Detect which cell encompasses the target text, then output its (X, Y) center coordinate. 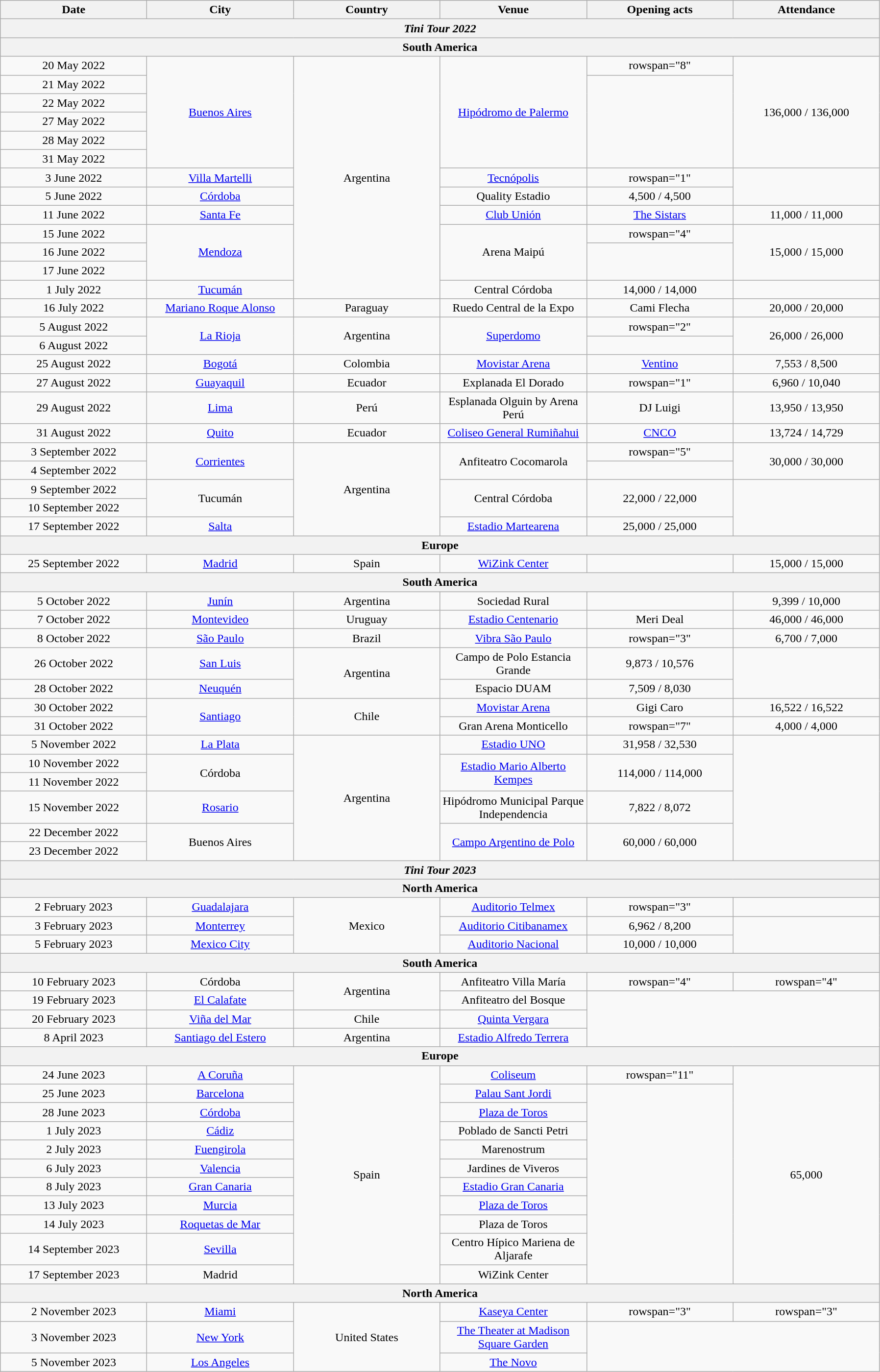
Explanada El Dorado (513, 383)
Venue (513, 10)
Barcelona (220, 1093)
25 August 2022 (73, 364)
Miami (220, 1312)
11 June 2022 (73, 215)
23 December 2022 (73, 851)
9,399 / 10,000 (807, 601)
28 October 2022 (73, 689)
Hipódromo Municipal Parque Independencia (513, 807)
3 February 2023 (73, 926)
14,000 / 14,000 (660, 289)
1 July 2023 (73, 1131)
11 November 2022 (73, 782)
Esplanada Olguin by Arena Perú (513, 408)
19 February 2023 (73, 1000)
Country (367, 10)
15 June 2022 (73, 234)
4 September 2022 (73, 470)
2 February 2023 (73, 907)
Estadio Martearena (513, 526)
9 September 2022 (73, 489)
22,000 / 22,000 (660, 498)
Poblado de Sancti Petri (513, 1131)
Superdomo (513, 336)
Auditorio Citibanamex (513, 926)
Roquetas de Mar (220, 1224)
25 September 2022 (73, 564)
Anfiteatro Villa María (513, 982)
Ruedo Central de la Expo (513, 308)
20 May 2022 (73, 66)
Kaseya Center (513, 1312)
24 June 2023 (73, 1075)
Espacio DUAM (513, 689)
Opening acts (660, 10)
A Coruña (220, 1075)
Bogotá (220, 364)
Guayaquil (220, 383)
5 June 2022 (73, 196)
2 July 2023 (73, 1149)
15 November 2022 (73, 807)
10,000 / 10,000 (660, 944)
Valencia (220, 1168)
114,000 / 114,000 (660, 772)
3 November 2023 (73, 1337)
60,000 / 60,000 (660, 842)
4,000 / 4,000 (807, 726)
Sociedad Rural (513, 601)
17 September 2023 (73, 1275)
Palau Sant Jordi (513, 1093)
22 May 2022 (73, 103)
11,000 / 11,000 (807, 215)
Los Angeles (220, 1362)
Lima (220, 408)
6 August 2022 (73, 345)
Quinta Vergara (513, 1019)
4,500 / 4,500 (660, 196)
Tecnópolis (513, 177)
20 February 2023 (73, 1019)
The Theater at Madison Square Garden (513, 1337)
5 August 2022 (73, 327)
Marenostrum (513, 1149)
Junín (220, 601)
Gran Arena Monticello (513, 726)
City (220, 10)
DJ Luigi (660, 408)
29 August 2022 (73, 408)
Mendoza (220, 252)
17 June 2022 (73, 271)
25 June 2023 (73, 1093)
31 October 2022 (73, 726)
Brazil (367, 638)
Centro Hípico Mariena de Aljarafe (513, 1249)
5 October 2022 (73, 601)
Murcia (220, 1205)
14 September 2023 (73, 1249)
rowspan="2" (660, 327)
27 May 2022 (73, 121)
rowspan="11" (660, 1075)
3 June 2022 (73, 177)
La Plata (220, 745)
17 September 2022 (73, 526)
22 December 2022 (73, 832)
16 July 2022 (73, 308)
Cádiz (220, 1131)
Auditorio Nacional (513, 944)
20,000 / 20,000 (807, 308)
Santiago del Estero (220, 1037)
30 October 2022 (73, 707)
Colombia (367, 364)
21 May 2022 (73, 84)
8 October 2022 (73, 638)
Quality Estadio (513, 196)
10 September 2022 (73, 507)
Neuquén (220, 689)
3 September 2022 (73, 452)
7 October 2022 (73, 620)
Villa Martelli (220, 177)
5 November 2022 (73, 745)
Quito (220, 433)
Paraguay (367, 308)
El Calafate (220, 1000)
30,000 / 30,000 (807, 461)
31 August 2022 (73, 433)
Hipódromo de Palermo (513, 112)
Jardines de Viveros (513, 1168)
New York (220, 1337)
10 February 2023 (73, 982)
The Novo (513, 1362)
14 July 2023 (73, 1224)
São Paulo (220, 638)
Corrientes (220, 461)
Estadio Alfredo Terrera (513, 1037)
16 June 2022 (73, 252)
Perú (367, 408)
Date (73, 10)
Coliseo General Rumiñahui (513, 433)
26,000 / 26,000 (807, 336)
13 July 2023 (73, 1205)
6,962 / 8,200 (660, 926)
Campo de Polo Estancia Grande (513, 663)
Guadalajara (220, 907)
Mariano Roque Alonso (220, 308)
136,000 / 136,000 (807, 112)
Vibra São Paulo (513, 638)
Mexico City (220, 944)
16,522 / 16,522 (807, 707)
7,553 / 8,500 (807, 364)
Anfiteatro del Bosque (513, 1000)
5 November 2023 (73, 1362)
8 April 2023 (73, 1037)
31,958 / 32,530 (660, 745)
Coliseum (513, 1075)
10 November 2022 (73, 763)
Sevilla (220, 1249)
Montevideo (220, 620)
Salta (220, 526)
Santiago (220, 717)
Club Unión (513, 215)
46,000 / 46,000 (807, 620)
Mexico (367, 926)
6,960 / 10,040 (807, 383)
6,700 / 7,000 (807, 638)
Estadio Centenario (513, 620)
The Sistars (660, 215)
Tini Tour 2022 (440, 28)
Gigi Caro (660, 707)
13,950 / 13,950 (807, 408)
Estadio Gran Canaria (513, 1187)
Anfiteatro Cocomarola (513, 461)
1 July 2022 (73, 289)
27 August 2022 (73, 383)
Fuengirola (220, 1149)
Attendance (807, 10)
United States (367, 1337)
Arena Maipú (513, 252)
8 July 2023 (73, 1187)
6 July 2023 (73, 1168)
Viña del Mar (220, 1019)
Rosario (220, 807)
Auditorio Telmex (513, 907)
rowspan="5" (660, 452)
Monterrey (220, 926)
25,000 / 25,000 (660, 526)
Tini Tour 2023 (440, 869)
rowspan="8" (660, 66)
5 February 2023 (73, 944)
CNCO (660, 433)
Meri Deal (660, 620)
Santa Fe (220, 215)
San Luis (220, 663)
28 June 2023 (73, 1112)
Estadio Mario Alberto Kempes (513, 772)
7,822 / 8,072 (660, 807)
2 November 2023 (73, 1312)
Estadio UNO (513, 745)
13,724 / 14,729 (807, 433)
65,000 (807, 1175)
Uruguay (367, 620)
Cami Flecha (660, 308)
Campo Argentino de Polo (513, 842)
28 May 2022 (73, 140)
26 October 2022 (73, 663)
7,509 / 8,030 (660, 689)
rowspan="7" (660, 726)
La Rioja (220, 336)
Gran Canaria (220, 1187)
9,873 / 10,576 (660, 663)
Ventino (660, 364)
31 May 2022 (73, 159)
